Search for the cell housing the specified text and yield its (X, Y) center coordinate. 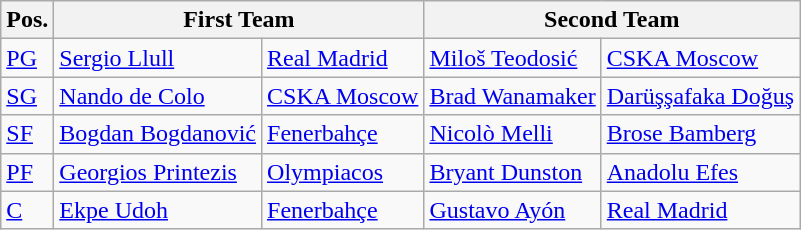
Nando de Colo (158, 96)
Nicolò Melli (512, 134)
Gustavo Ayón (512, 210)
Darüşşafaka Doğuş (700, 96)
Brad Wanamaker (512, 96)
Miloš Teodosić (512, 58)
First Team (239, 20)
Bryant Dunston (512, 172)
PG (28, 58)
Sergio Llull (158, 58)
Anadolu Efes (700, 172)
Ekpe Udoh (158, 210)
Georgios Printezis (158, 172)
C (28, 210)
Olympiacos (343, 172)
SF (28, 134)
Second Team (612, 20)
PF (28, 172)
Brose Bamberg (700, 134)
Pos. (28, 20)
Bogdan Bogdanović (158, 134)
SG (28, 96)
